Identify which cell holds the provided text, then report its [X, Y] central coordinate. 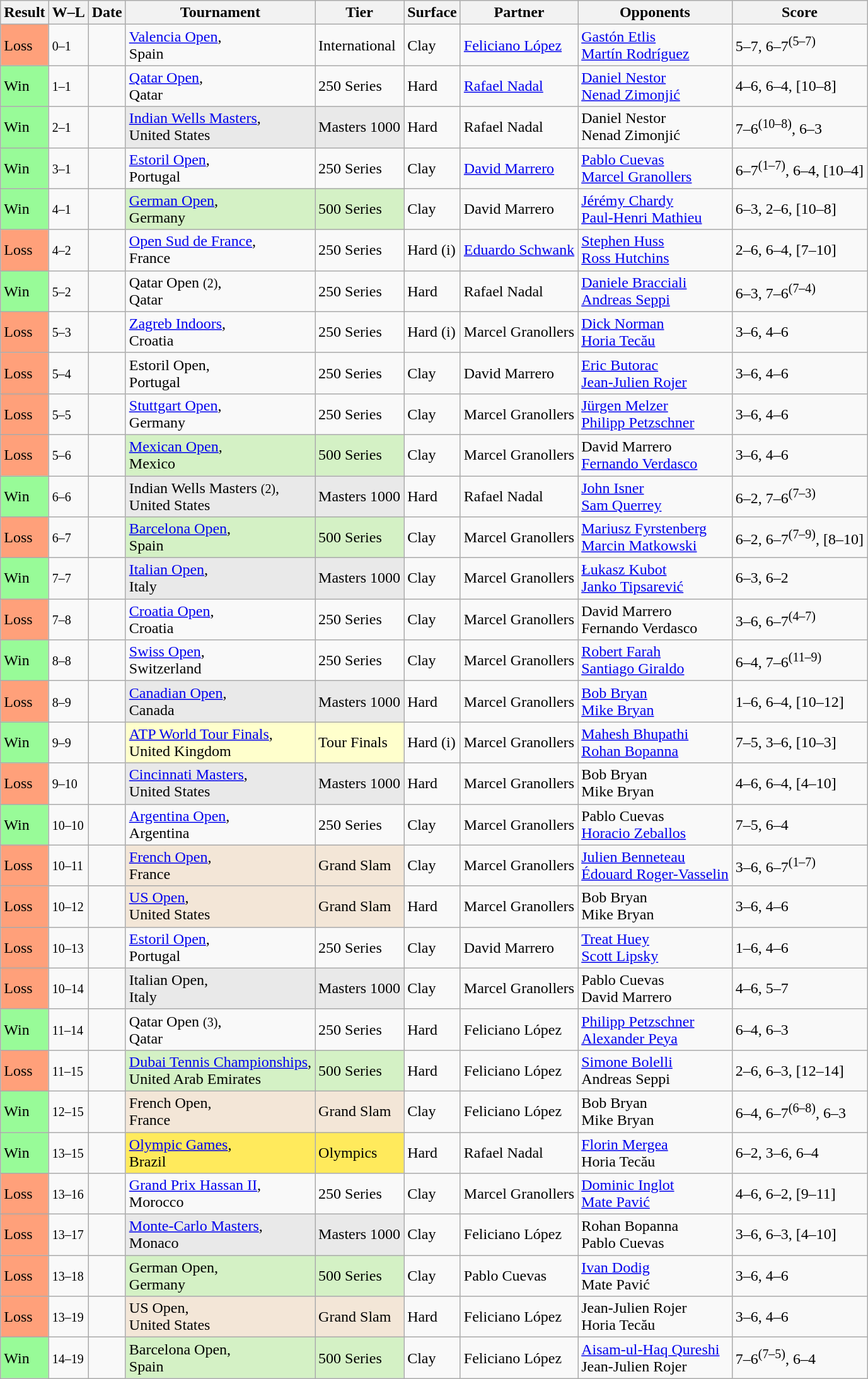
9–9 [68, 743]
6–6 [68, 496]
Pablo Cuevas Horacio Zeballos [656, 825]
10–12 [68, 907]
3–1 [68, 168]
2–6, 6–4, [7–10] [799, 250]
2–1 [68, 127]
Ivan Dodig Mate Pavić [656, 1276]
7–6(7–5), 6–4 [799, 1358]
Stephen Huss Ross Hutchins [656, 250]
5–4 [68, 373]
Mariusz Fyrstenberg Marcin Matkowski [656, 537]
Gastón Etlis Martín Rodríguez [656, 45]
3–6, 6–7(1–7) [799, 865]
6–3, 6–2 [799, 579]
6–3, 2–6, [10–8] [799, 209]
Jean-Julien Rojer Horia Tecău [656, 1317]
Surface [432, 13]
5–5 [68, 414]
6–2, 6–7(7–9), [8–10] [799, 537]
Jérémy Chardy Paul-Henri Mathieu [656, 209]
5–6 [68, 455]
14–19 [68, 1358]
Mahesh Bhupathi Rohan Bopanna [656, 743]
Valencia Open, Spain [220, 45]
7–8 [68, 619]
Jürgen Melzer Philipp Petzschner [656, 414]
1–6, 6–4, [10–12] [799, 701]
Mexican Open, Mexico [220, 455]
Daniele Bracciali Andreas Seppi [656, 291]
Philipp Petzschner Alexander Peya [656, 1029]
13–19 [68, 1317]
Croatia Open, Croatia [220, 619]
Dominic Inglot Mate Pavić [656, 1194]
11–15 [68, 1071]
Rohan Bopanna Pablo Cuevas [656, 1235]
4–6, 6–4, [4–10] [799, 783]
Aisam-ul-Haq Qureshi Jean-Julien Rojer [656, 1358]
Zagreb Indoors, Croatia [220, 332]
Result [25, 13]
7–6(10–8), 6–3 [799, 127]
3–6, 6–7(4–7) [799, 619]
Treat Huey Scott Lipsky [656, 947]
7–7 [68, 579]
6–7 [68, 537]
6–4, 7–6(11–9) [799, 661]
Stuttgart Open, Germany [220, 414]
Grand Prix Hassan II, Morocco [220, 1194]
Tier [359, 13]
Julien Benneteau Édouard Roger-Vasselin [656, 865]
5–7, 6–7(5–7) [799, 45]
7–5, 3–6, [10–3] [799, 743]
Indian Wells Masters (2), United States [220, 496]
6–4, 6–3 [799, 1029]
6–7(1–7), 6–4, [10–4] [799, 168]
4–6, 6–4, [10–8] [799, 86]
12–15 [68, 1111]
6–2, 7–6(7–3) [799, 496]
Olympic Games, Brazil [220, 1153]
Canadian Open, Canada [220, 701]
6–2, 3–6, 6–4 [799, 1153]
6–3, 7–6(7–4) [799, 291]
Pablo Cuevas Marcel Granollers [656, 168]
4–1 [68, 209]
Florin Mergea Horia Tecău [656, 1153]
5–3 [68, 332]
10–10 [68, 825]
Eduardo Schwank [519, 250]
Tournament [220, 13]
0–1 [68, 45]
10–14 [68, 989]
1–6, 4–6 [799, 947]
Robert Farah Santiago Giraldo [656, 661]
4–6, 6–2, [9–11] [799, 1194]
Monte-Carlo Masters, Monaco [220, 1235]
13–17 [68, 1235]
Opponents [656, 13]
1–1 [68, 86]
Argentina Open, Argentina [220, 825]
13–15 [68, 1153]
Dubai Tennis Championships, United Arab Emirates [220, 1071]
13–18 [68, 1276]
Swiss Open, Switzerland [220, 661]
13–16 [68, 1194]
Eric Butorac Jean-Julien Rojer [656, 373]
4–2 [68, 250]
John Isner Sam Querrey [656, 496]
Simone Bolelli Andreas Seppi [656, 1071]
Qatar Open (2), Qatar [220, 291]
8–9 [68, 701]
10–13 [68, 947]
Indian Wells Masters, United States [220, 127]
10–11 [68, 865]
Pablo Cuevas David Marrero [656, 989]
4–6, 5–7 [799, 989]
2–6, 6–3, [12–14] [799, 1071]
ATP World Tour Finals, United Kingdom [220, 743]
Score [799, 13]
8–8 [68, 661]
Qatar Open, Qatar [220, 86]
5–2 [68, 291]
Qatar Open (3), Qatar [220, 1029]
7–5, 6–4 [799, 825]
9–10 [68, 783]
Partner [519, 13]
W–L [68, 13]
Open Sud de France, France [220, 250]
Dick Norman Horia Tecău [656, 332]
6–4, 6–7(6–8), 6–3 [799, 1111]
Cincinnati Masters, United States [220, 783]
Łukasz Kubot Janko Tipsarević [656, 579]
Pablo Cuevas [519, 1276]
3–6, 6–3, [4–10] [799, 1235]
Olympics [359, 1153]
International [359, 45]
Tour Finals [359, 743]
Date [107, 13]
11–14 [68, 1029]
